Identify which cell holds the provided text, then report its (x, y) central coordinate. 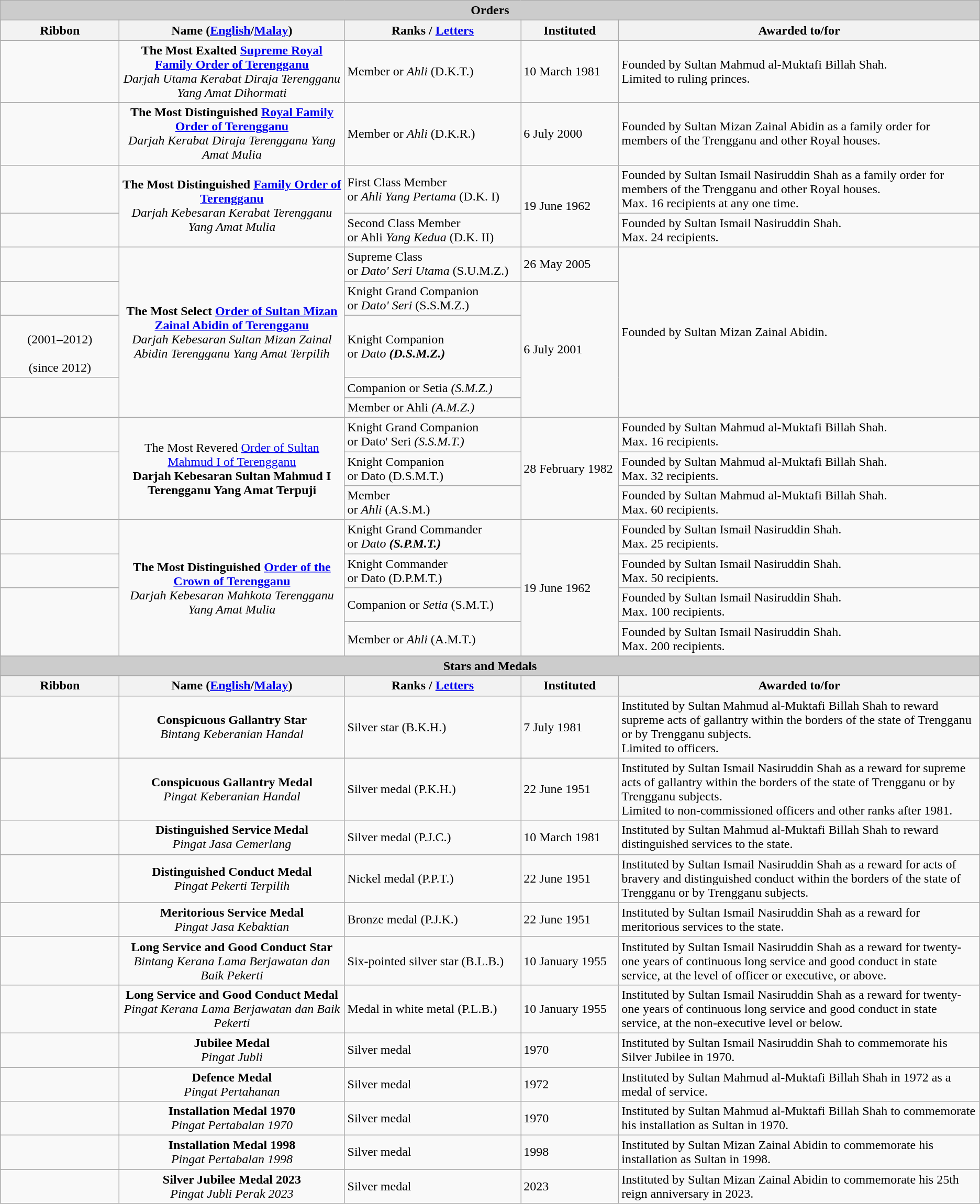
The Most Distinguished Order of the Crown of Terengganu Darjah Kebesaran Mahkota Terengganu Yang Amat Mulia (232, 588)
Stars and Medals (490, 666)
28 February 1982 (570, 468)
Founded by Sultan Ismail Nasiruddin Shah. Max. 50 recipients. (799, 571)
Instituted by Sultan Mizan Zainal Abidin to commemorate his installation as Sultan in 1998. (799, 1153)
Distinguished Conduct Medal Pingat Pekerti Terpilih (232, 878)
Silver star (B.K.H.) (432, 727)
Founded by Sultan Ismail Nasiruddin Shah. Max. 200 recipients. (799, 639)
Instituted by Sultan Mahmud al-Muktafi Billah Shah to reward distinguished services to the state. (799, 838)
Instituted by Sultan Mahmud al-Muktafi Billah Shah in 1972 as a medal of service. (799, 1084)
Knight Companion or Dato (D.S.M.Z.) (432, 347)
Long Service and Good Conduct Medal Pingat Kerana Lama Berjawatan dan Baik Pekerti (232, 1009)
Founded by Sultan Ismail Nasiruddin Shah. Max. 24 recipients. (799, 230)
Conspicuous Gallantry Star Bintang Keberanian Handal (232, 727)
Instituted by Sultan Ismail Nasiruddin Shah as a reward for meritorious services to the state. (799, 919)
Knight Commander or Dato (D.P.M.T.) (432, 571)
Defence Medal Pingat Pertahanan (232, 1084)
Founded by Sultan Ismail Nasiruddin Shah as a family order for members of the Trengganu and other Royal houses. Max. 16 recipients at any one time. (799, 189)
Six-pointed silver star (B.L.B.) (432, 961)
The Most Select Order of Sultan Mizan Zainal Abidin of Terengganu Darjah Kebesaran Sultan Mizan Zainal Abidin Terengganu Yang Amat Terpilih (232, 332)
Member or Ahli (A.M.Z.) (432, 407)
Knight Grand Companion or Dato' Seri (S.S.M.T.) (432, 434)
The Most Distinguished Family Order of Terengganu Darjah Kebesaran Kerabat Terengganu Yang Amat Mulia (232, 206)
Knight Grand Commander or Dato (S.P.M.T.) (432, 537)
1998 (570, 1153)
7 July 1981 (570, 727)
Silver Jubilee Medal 2023 Pingat Jubli Perak 2023 (232, 1186)
Founded by Sultan Mahmud al-Muktafi Billah Shah. Max. 60 recipients. (799, 503)
Installation Medal 1998 Pingat Pertabalan 1998 (232, 1153)
Silver medal (P.K.H.) (432, 789)
Companion or Setia (S.M.Z.) (432, 387)
Distinguished Service Medal Pingat Jasa Cemerlang (232, 838)
Member or Ahli (D.K.T.) (432, 71)
Founded by Sultan Ismail Nasiruddin Shah. Max. 100 recipients. (799, 605)
Member or Ahli (D.K.R.) (432, 134)
Knight Companion or Dato (D.S.M.T.) (432, 468)
Companion or Setia (S.M.T.) (432, 605)
Founded by Sultan Mizan Zainal Abidin as a family order for members of the Trengganu and other Royal houses. (799, 134)
26 May 2005 (570, 264)
Founded by Sultan Mahmud al-Muktafi Billah Shah. Max. 16 recipients. (799, 434)
6 July 2000 (570, 134)
Knight Grand Companion or Dato' Seri (S.S.M.Z.) (432, 298)
Conspicuous Gallantry Medal Pingat Keberanian Handal (232, 789)
(2001–2012) (since 2012) (60, 347)
6 July 2001 (570, 349)
Jubilee Medal Pingat Jubli (232, 1050)
Second Class Member or Ahli Yang Kedua (D.K. II) (432, 230)
Medal in white metal (P.L.B.) (432, 1009)
Installation Medal 1970 Pingat Pertabalan 1970 (232, 1118)
The Most Distinguished Royal Family Order of Terengganu Darjah Kerabat Diraja Terengganu Yang Amat Mulia (232, 134)
Supreme Class or Dato' Seri Utama (S.U.M.Z.) (432, 264)
The Most Revered Order of Sultan Mahmud I of Terengganu Darjah Kebesaran Sultan Mahmud I Terengganu Yang Amat Terpuji (232, 468)
Founded by Sultan Ismail Nasiruddin Shah. Max. 25 recipients. (799, 537)
Orders (490, 10)
Member or Ahli (A.M.T.) (432, 639)
Long Service and Good Conduct Star Bintang Kerana Lama Berjawatan dan Baik Pekerti (232, 961)
Silver medal (P.J.C.) (432, 838)
Bronze medal (P.J.K.) (432, 919)
Nickel medal (P.P.T.) (432, 878)
The Most Exalted Supreme Royal Family Order of Terengganu Darjah Utama Kerabat Diraja Terengganu Yang Amat Dihormati (232, 71)
Meritorious Service Medal Pingat Jasa Kebaktian (232, 919)
2023 (570, 1186)
Instituted by Sultan Ismail Nasiruddin Shah to commemorate his Silver Jubilee in 1970. (799, 1050)
Member or Ahli (A.S.M.) (432, 503)
Founded by Sultan Mizan Zainal Abidin. (799, 332)
First Class Member or Ahli Yang Pertama (D.K. I) (432, 189)
Founded by Sultan Mahmud al-Muktafi Billah Shah. Limited to ruling princes. (799, 71)
Instituted by Sultan Mahmud al-Muktafi Billah Shah to commemorate his installation as Sultan in 1970. (799, 1118)
Founded by Sultan Mahmud al-Muktafi Billah Shah. Max. 32 recipients. (799, 468)
Instituted by Sultan Mizan Zainal Abidin to commemorate his 25th reign anniversary in 2023. (799, 1186)
1972 (570, 1084)
